From the cell containing the given text, extract its center point as [X, Y] coordinate. 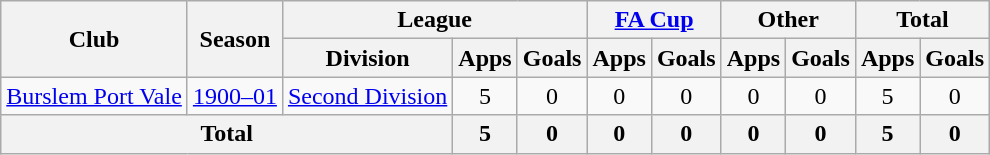
1900–01 [234, 96]
Division [367, 58]
Other [788, 20]
Burslem Port Vale [94, 96]
FA Cup [654, 20]
Second Division [367, 96]
Season [234, 39]
League [434, 20]
Club [94, 39]
